Output the [X, Y] coordinate of the center of the cell containing the given text.  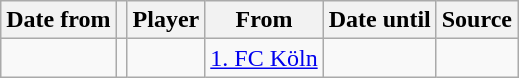
Date until [380, 20]
Player [166, 20]
Source [476, 20]
Date from [58, 20]
1. FC Köln [264, 58]
From [264, 20]
